Identify which cell holds the provided text, then report its (x, y) central coordinate. 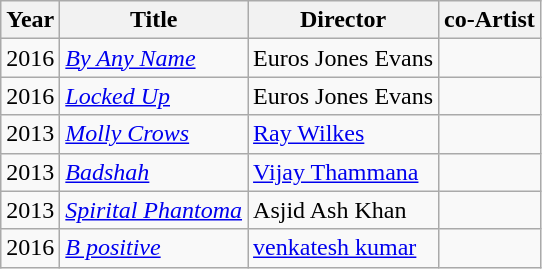
Vijay Thammana (344, 172)
Year (30, 20)
Ray Wilkes (344, 134)
Molly Crows (154, 134)
Badshah (154, 172)
venkatesh kumar (344, 248)
Locked Up (154, 96)
Asjid Ash Khan (344, 210)
Spirital Phantoma (154, 210)
co-Artist (490, 20)
Director (344, 20)
B positive (154, 248)
By Any Name (154, 58)
Title (154, 20)
